Provide the (X, Y) coordinate of the cell's center where the given text is located.  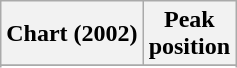
Chart (2002) (72, 34)
Peakposition (189, 34)
